Detect which cell encompasses the target text, then output its (X, Y) center coordinate. 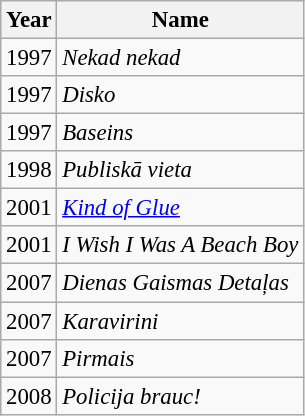
Karavirini (180, 321)
Pirmais (180, 358)
Disko (180, 95)
Baseins (180, 133)
1998 (29, 170)
Policija brauc! (180, 396)
2008 (29, 396)
Nekad nekad (180, 58)
Year (29, 20)
Name (180, 20)
I Wish I Was A Beach Boy (180, 245)
Publiskā vieta (180, 170)
Dienas Gaismas Detaļas (180, 283)
Kind of Glue (180, 208)
